Return [x, y] of the center of cell containing provided text 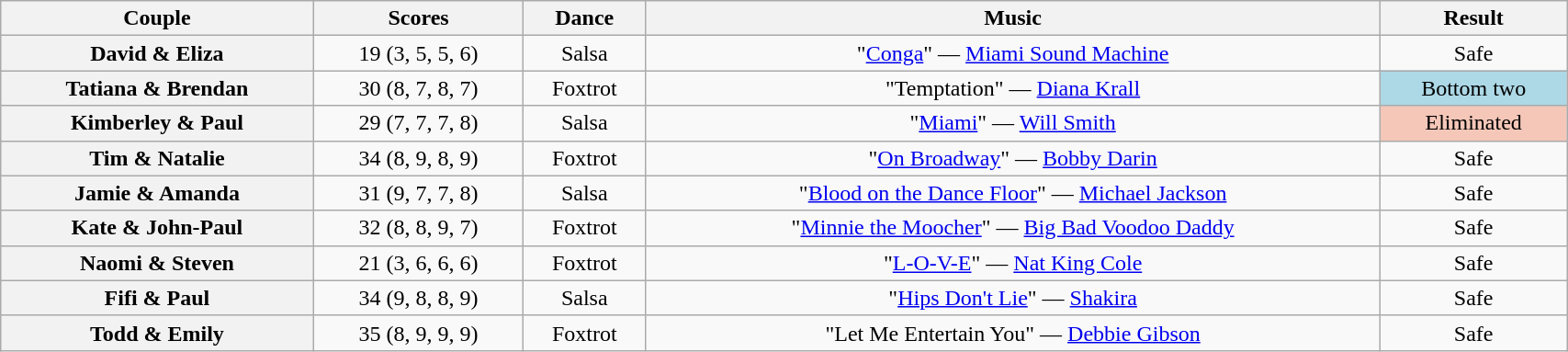
"Conga" — Miami Sound Machine [1013, 53]
Music [1013, 18]
David & Eliza [157, 53]
"L-O-V-E" — Nat King Cole [1013, 263]
Tatiana & Brendan [157, 88]
31 (9, 7, 7, 8) [419, 193]
30 (8, 7, 8, 7) [419, 88]
34 (8, 9, 8, 9) [419, 158]
29 (7, 7, 7, 8) [419, 123]
Jamie & Amanda [157, 193]
Todd & Emily [157, 333]
"Let Me Entertain You" — Debbie Gibson [1013, 333]
"Minnie the Moocher" — Big Bad Voodoo Daddy [1013, 228]
32 (8, 8, 9, 7) [419, 228]
Scores [419, 18]
"Blood on the Dance Floor" — Michael Jackson [1013, 193]
Naomi & Steven [157, 263]
Bottom two [1473, 88]
21 (3, 6, 6, 6) [419, 263]
"Temptation" — Diana Krall [1013, 88]
Couple [157, 18]
34 (9, 8, 8, 9) [419, 298]
Eliminated [1473, 123]
"Hips Don't Lie" — Shakira [1013, 298]
19 (3, 5, 5, 6) [419, 53]
Fifi & Paul [157, 298]
Tim & Natalie [157, 158]
"Miami" — Will Smith [1013, 123]
Kimberley & Paul [157, 123]
Dance [584, 18]
"On Broadway" — Bobby Darin [1013, 158]
Result [1473, 18]
Kate & John-Paul [157, 228]
35 (8, 9, 9, 9) [419, 333]
